Output the [x, y] coordinate of the center of the cell containing the given text.  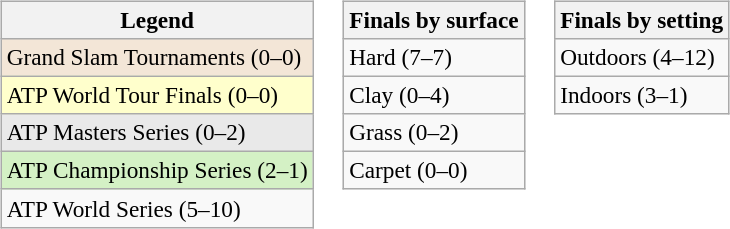
Legend [157, 20]
Finals by setting [642, 20]
Clay (0–4) [434, 95]
Hard (7–7) [434, 57]
Finals by surface [434, 20]
Outdoors (4–12) [642, 57]
Grass (0–2) [434, 133]
Grand Slam Tournaments (0–0) [157, 57]
Carpet (0–0) [434, 171]
ATP World Tour Finals (0–0) [157, 95]
ATP Championship Series (2–1) [157, 171]
ATP World Series (5–10) [157, 208]
Indoors (3–1) [642, 95]
ATP Masters Series (0–2) [157, 133]
